Identify which cell holds the provided text, then report its (X, Y) central coordinate. 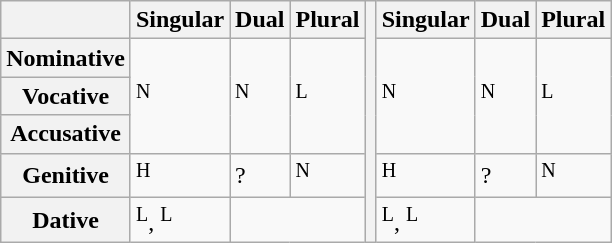
Accusative (66, 134)
Genitive (66, 176)
Vocative (66, 96)
Nominative (66, 58)
Dative (66, 220)
